Detect which cell encompasses the target text, then output its (X, Y) center coordinate. 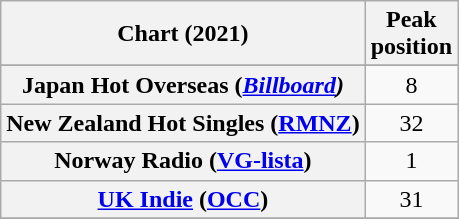
Norway Radio (VG-lista) (183, 161)
Chart (2021) (183, 34)
31 (411, 199)
1 (411, 161)
Japan Hot Overseas (Billboard) (183, 85)
Peakposition (411, 34)
8 (411, 85)
New Zealand Hot Singles (RMNZ) (183, 123)
UK Indie (OCC) (183, 199)
32 (411, 123)
